Search for the cell housing the specified text and yield its [X, Y] center coordinate. 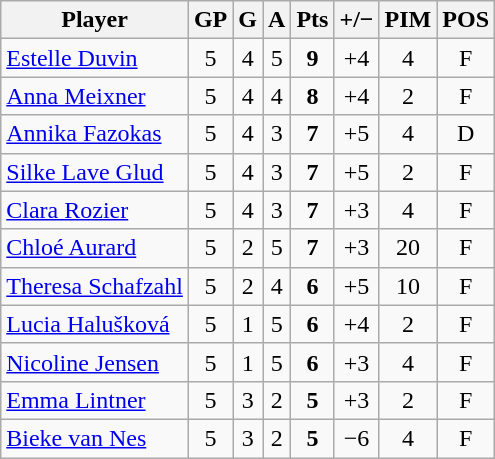
Silke Lave Glud [95, 172]
PIM [408, 20]
8 [312, 96]
10 [408, 286]
POS [466, 20]
Lucia Halušková [95, 324]
Anna Meixner [95, 96]
GP [210, 20]
Annika Fazokas [95, 134]
20 [408, 248]
Nicoline Jensen [95, 362]
Theresa Schafzahl [95, 286]
A [277, 20]
9 [312, 58]
Player [95, 20]
Estelle Duvin [95, 58]
Clara Rozier [95, 210]
Emma Lintner [95, 400]
−6 [356, 438]
Bieke van Nes [95, 438]
+/− [356, 20]
Pts [312, 20]
Chloé Aurard [95, 248]
D [466, 134]
G [248, 20]
